Provide the [X, Y] coordinate of the cell's center where the given text is located.  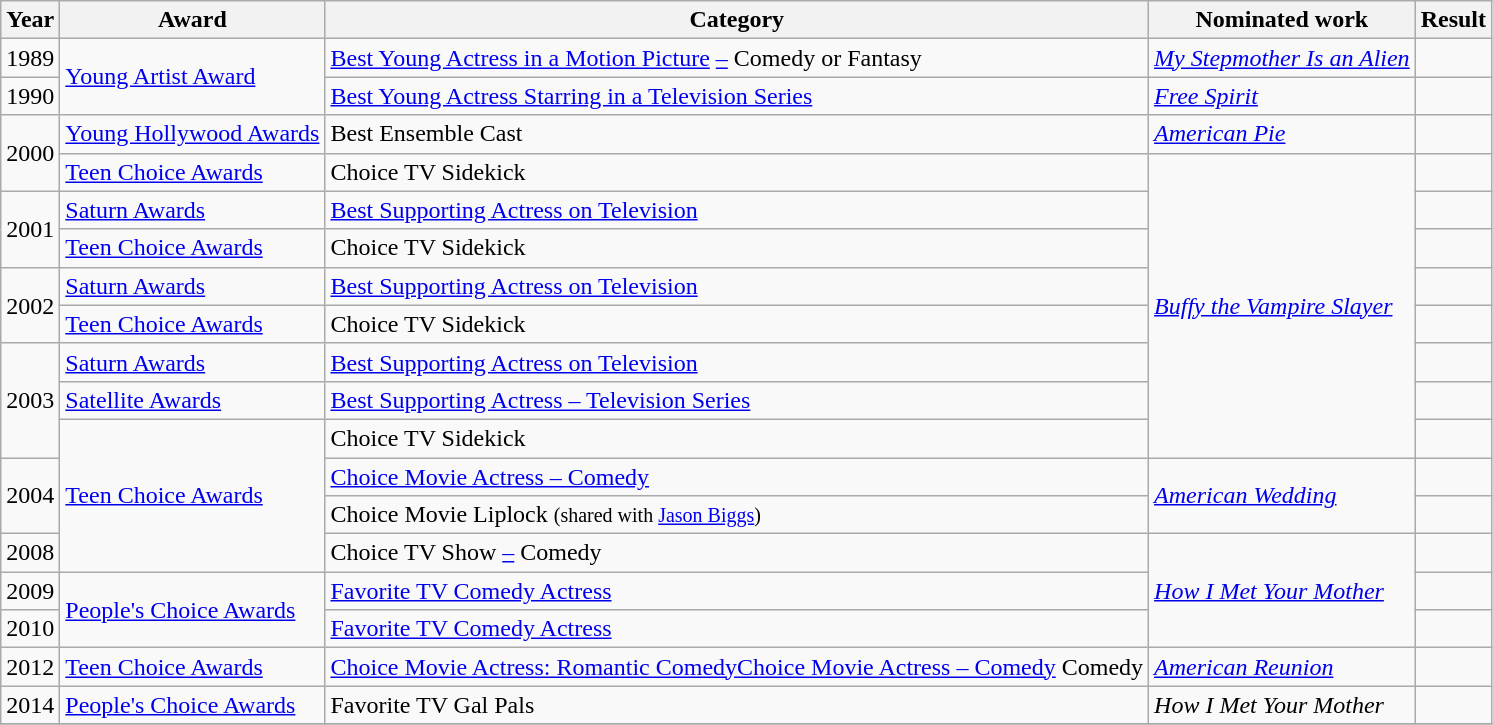
American Wedding [1282, 496]
Best Supporting Actress – Television Series [737, 400]
2001 [30, 229]
2002 [30, 305]
Choice TV Show – Comedy [737, 553]
2012 [30, 667]
1989 [30, 58]
2008 [30, 553]
Year [30, 20]
2009 [30, 591]
Favorite TV Gal Pals [737, 705]
2000 [30, 153]
2010 [30, 629]
Choice Movie Actress: Romantic ComedyChoice Movie Actress – Comedy Comedy [737, 667]
Category [737, 20]
My Stepmother Is an Alien [1282, 58]
2003 [30, 400]
Result [1453, 20]
Choice Movie Actress – Comedy [737, 477]
Choice Movie Liplock (shared with Jason Biggs) [737, 515]
Best Ensemble Cast [737, 134]
Young Hollywood Awards [192, 134]
American Reunion [1282, 667]
Nominated work [1282, 20]
2014 [30, 705]
American Pie [1282, 134]
Award [192, 20]
Free Spirit [1282, 96]
Best Young Actress in a Motion Picture – Comedy or Fantasy [737, 58]
Buffy the Vampire Slayer [1282, 305]
2004 [30, 496]
Best Young Actress Starring in a Television Series [737, 96]
Satellite Awards [192, 400]
Young Artist Award [192, 77]
1990 [30, 96]
